Return [x, y] of the center of cell containing provided text 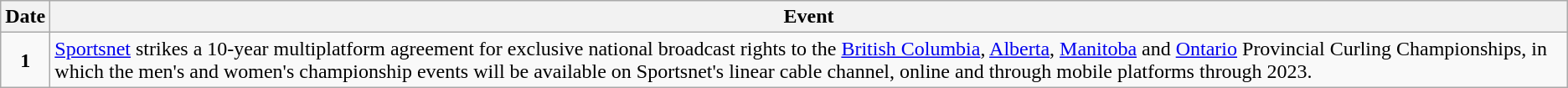
Date [25, 17]
1 [25, 60]
Event [809, 17]
